Scan for the cell matching the given text and deliver its (x, y) coordinate at center. 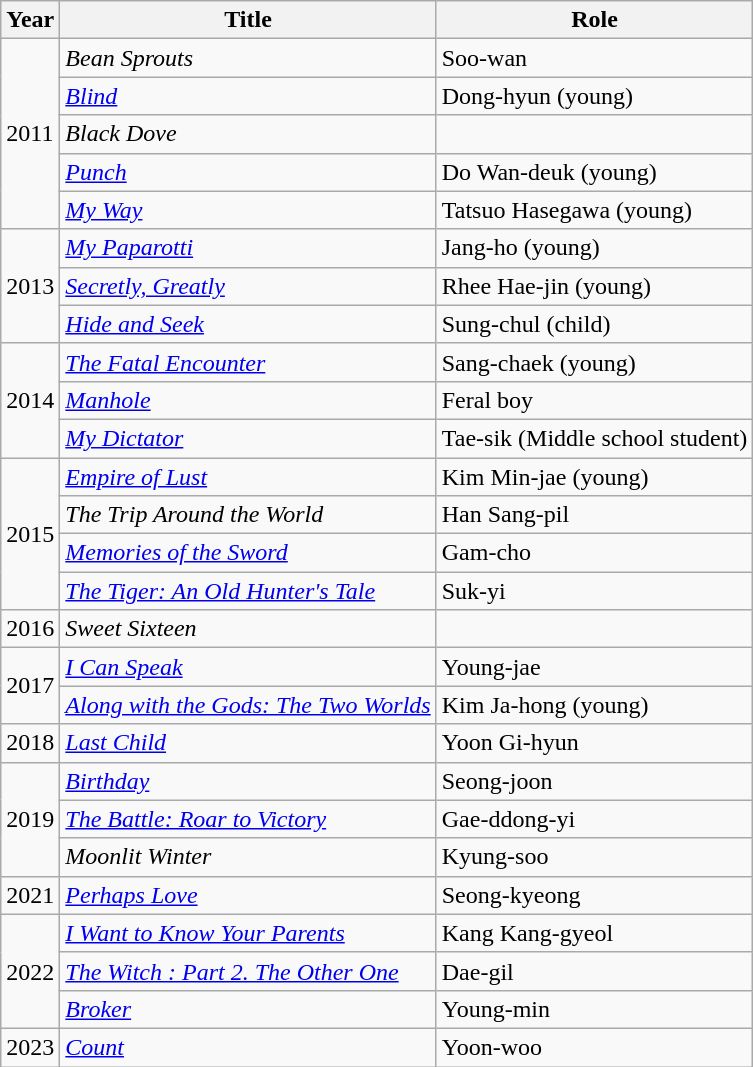
2023 (30, 1047)
I Want to Know Your Parents (248, 933)
Seong-kyeong (594, 895)
Empire of Lust (248, 477)
Jang-ho (young) (594, 248)
Gam-cho (594, 553)
Black Dove (248, 134)
The Trip Around the World (248, 515)
Tatsuo Hasegawa (young) (594, 210)
Broker (248, 1009)
Count (248, 1047)
Suk-yi (594, 591)
Rhee Hae-jin (young) (594, 286)
Feral boy (594, 400)
Seong-joon (594, 781)
The Witch : Part 2. The Other One (248, 971)
2017 (30, 686)
Young-jae (594, 667)
My Dictator (248, 438)
Do Wan-deuk (young) (594, 172)
2018 (30, 743)
2013 (30, 286)
Tae-sik (Middle school student) (594, 438)
Kang Kang-gyeol (594, 933)
Bean Sprouts (248, 58)
Last Child (248, 743)
Gae-ddong-yi (594, 819)
Kyung-soo (594, 857)
2022 (30, 971)
Han Sang-pil (594, 515)
Kim Ja-hong (young) (594, 705)
Moonlit Winter (248, 857)
Memories of the Sword (248, 553)
2021 (30, 895)
The Tiger: An Old Hunter's Tale (248, 591)
I Can Speak (248, 667)
Sung-chul (child) (594, 324)
The Fatal Encounter (248, 362)
Perhaps Love (248, 895)
Dong-hyun (young) (594, 96)
2011 (30, 134)
Secretly, Greatly (248, 286)
Punch (248, 172)
Dae-gil (594, 971)
Blind (248, 96)
2014 (30, 400)
2019 (30, 819)
Yoon-woo (594, 1047)
Sweet Sixteen (248, 629)
Yoon Gi-hyun (594, 743)
Kim Min-jae (young) (594, 477)
My Way (248, 210)
Year (30, 20)
Title (248, 20)
Manhole (248, 400)
Along with the Gods: The Two Worlds (248, 705)
Soo-wan (594, 58)
The Battle: Roar to Victory (248, 819)
Young-min (594, 1009)
Birthday (248, 781)
2016 (30, 629)
2015 (30, 534)
Role (594, 20)
My Paparotti (248, 248)
Sang-chaek (young) (594, 362)
Hide and Seek (248, 324)
